Provide the [x, y] coordinate of the cell's center where the given text is located.  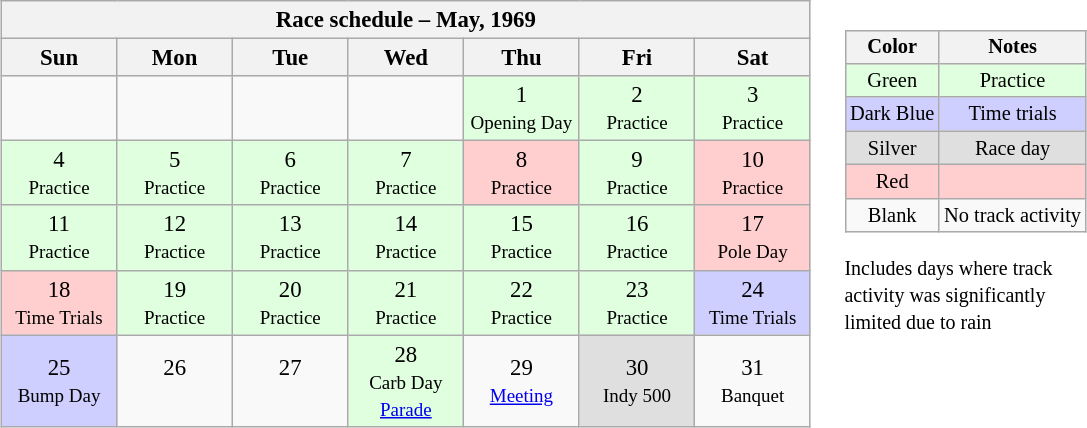
25Bump Day [59, 381]
Silver [892, 148]
19Practice [175, 302]
18Time Trials [59, 302]
7Practice [406, 174]
24Time Trials [753, 302]
1Opening Day [522, 108]
Wed [406, 58]
8Practice [522, 174]
6Practice [290, 174]
Blank [892, 215]
21Practice [406, 302]
22Practice [522, 302]
Time trials [1012, 114]
12Practice [175, 238]
13Practice [290, 238]
11Practice [59, 238]
31Banquet [753, 381]
27 [290, 381]
4Practice [59, 174]
Sat [753, 58]
Notes [1012, 47]
15Practice [522, 238]
20Practice [290, 302]
14Practice [406, 238]
Red [892, 182]
Tue [290, 58]
17Pole Day [753, 238]
Race schedule – May, 1969 [406, 20]
Sun [59, 58]
9Practice [637, 174]
Race day [1012, 148]
29Meeting [522, 381]
No track activity [1012, 215]
Green [892, 81]
28Carb DayParade [406, 381]
Fri [637, 58]
30Indy 500 [637, 381]
23Practice [637, 302]
10Practice [753, 174]
Dark Blue [892, 114]
Thu [522, 58]
16Practice [637, 238]
Practice [1012, 81]
5Practice [175, 174]
Color [892, 47]
3Practice [753, 108]
26 [175, 381]
2Practice [637, 108]
Mon [175, 58]
